Find where the given text appears and provide that cell's center as [X, Y] coordinate. 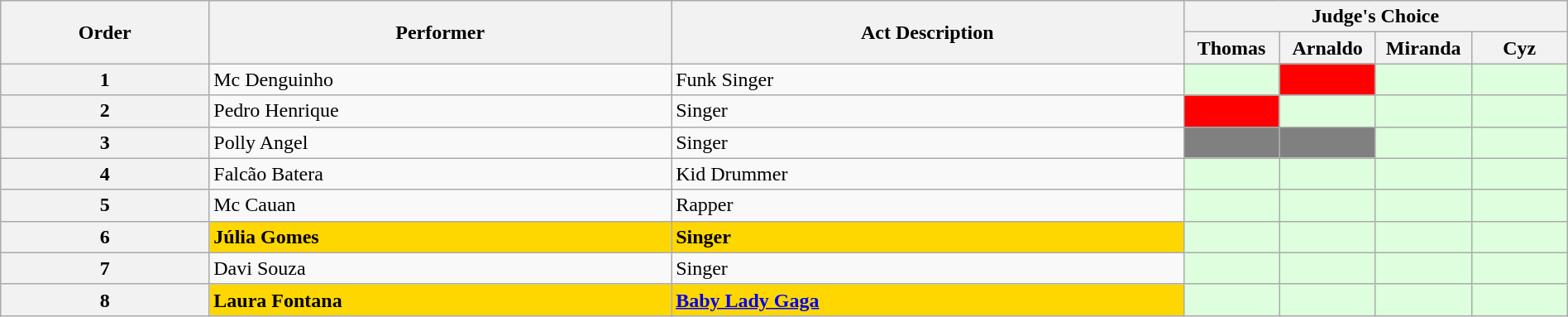
7 [105, 268]
Pedro Henrique [440, 111]
6 [105, 237]
Performer [440, 32]
Act Description [928, 32]
3 [105, 142]
Laura Fontana [440, 300]
8 [105, 300]
Rapper [928, 205]
Davi Souza [440, 268]
4 [105, 174]
Mc Cauan [440, 205]
Polly Angel [440, 142]
Cyz [1519, 48]
5 [105, 205]
Baby Lady Gaga [928, 300]
Arnaldo [1327, 48]
Falcão Batera [440, 174]
Kid Drummer [928, 174]
Miranda [1423, 48]
1 [105, 79]
Mc Denguinho [440, 79]
Thomas [1231, 48]
Júlia Gomes [440, 237]
Order [105, 32]
Judge's Choice [1375, 17]
2 [105, 111]
Funk Singer [928, 79]
